From the cell containing the given text, extract its center point as (X, Y) coordinate. 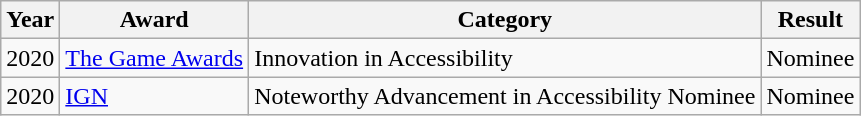
Innovation in Accessibility (505, 58)
Result (810, 20)
The Game Awards (154, 58)
Category (505, 20)
IGN (154, 96)
Noteworthy Advancement in Accessibility Nominee (505, 96)
Award (154, 20)
Year (30, 20)
